Output the [X, Y] coordinate of the center of the cell containing the given text.  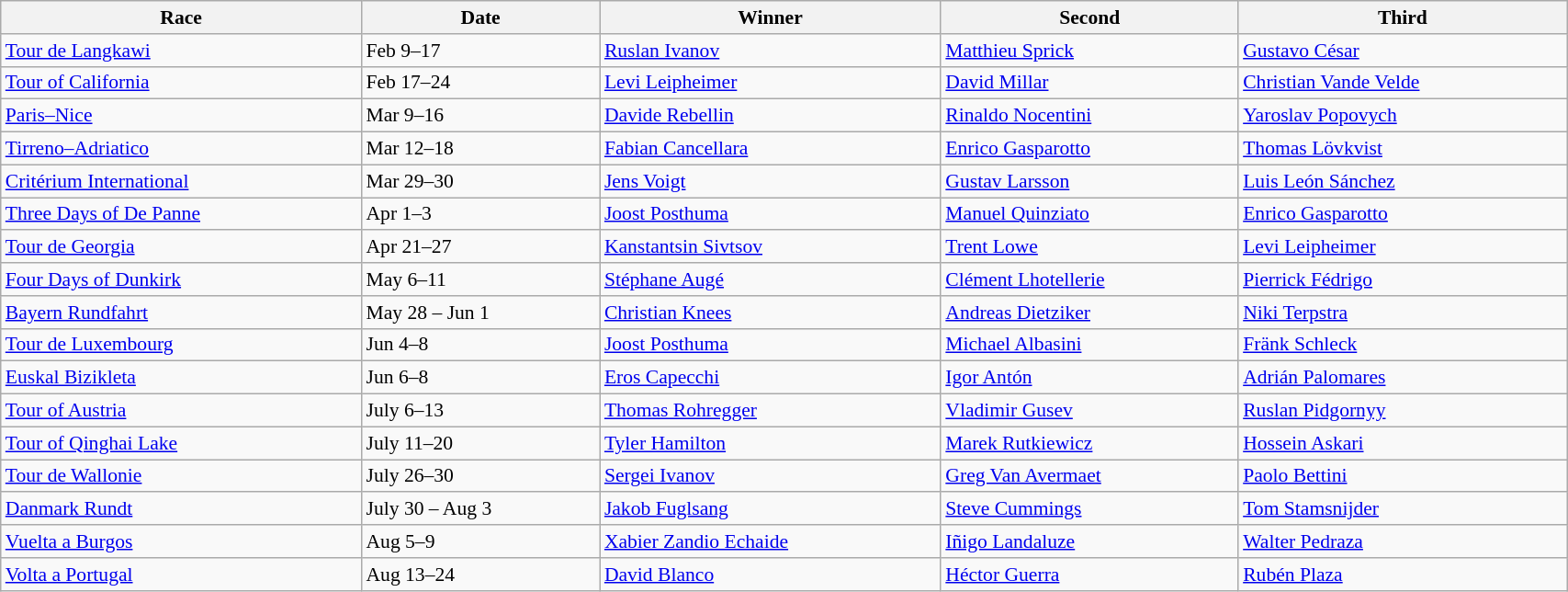
July 30 – Aug 3 [479, 509]
Marek Rutkiewicz [1089, 443]
Christian Vande Velde [1403, 83]
Clément Lhotellerie [1089, 279]
Thomas Lövkvist [1403, 149]
Mar 9–16 [479, 116]
Sergei Ivanov [770, 476]
Luis León Sánchez [1403, 181]
Second [1089, 17]
Gustavo César [1403, 51]
Eros Capecchi [770, 378]
Tour de Wallonie [182, 476]
Three Days of De Panne [182, 214]
Vladimir Gusev [1089, 411]
Tom Stamsnijder [1403, 509]
Jakob Fuglsang [770, 509]
Davide Rebellin [770, 116]
Vuelta a Burgos [182, 541]
Bayern Rundfahrt [182, 313]
Aug 5–9 [479, 541]
Ruslan Ivanov [770, 51]
Hossein Askari [1403, 443]
Danmark Rundt [182, 509]
Xabier Zandio Echaide [770, 541]
Winner [770, 17]
Volta a Portugal [182, 575]
Mar 12–18 [479, 149]
Fabian Cancellara [770, 149]
Apr 21–27 [479, 247]
Matthieu Sprick [1089, 51]
Paolo Bettini [1403, 476]
Andreas Dietziker [1089, 313]
Kanstantsin Sivtsov [770, 247]
Greg Van Avermaet [1089, 476]
Niki Terpstra [1403, 313]
July 6–13 [479, 411]
Christian Knees [770, 313]
Tour of Qinghai Lake [182, 443]
Third [1403, 17]
Pierrick Fédrigo [1403, 279]
Manuel Quinziato [1089, 214]
Rinaldo Nocentini [1089, 116]
Jun 4–8 [479, 345]
Tyler Hamilton [770, 443]
Tirreno–Adriatico [182, 149]
Rubén Plaza [1403, 575]
David Blanco [770, 575]
Four Days of Dunkirk [182, 279]
Ruslan Pidgornyy [1403, 411]
David Millar [1089, 83]
Tour of California [182, 83]
Tour of Austria [182, 411]
Fränk Schleck [1403, 345]
Feb 9–17 [479, 51]
May 28 – Jun 1 [479, 313]
Yaroslav Popovych [1403, 116]
Aug 13–24 [479, 575]
Paris–Nice [182, 116]
July 26–30 [479, 476]
Héctor Guerra [1089, 575]
Adrián Palomares [1403, 378]
Steve Cummings [1089, 509]
Walter Pedraza [1403, 541]
Date [479, 17]
Feb 17–24 [479, 83]
Jun 6–8 [479, 378]
Tour de Langkawi [182, 51]
Jens Voigt [770, 181]
Stéphane Augé [770, 279]
Michael Albasini [1089, 345]
Igor Antón [1089, 378]
Euskal Bizikleta [182, 378]
Tour de Georgia [182, 247]
Race [182, 17]
Trent Lowe [1089, 247]
July 11–20 [479, 443]
Mar 29–30 [479, 181]
Thomas Rohregger [770, 411]
Tour de Luxembourg [182, 345]
Iñigo Landaluze [1089, 541]
Critérium International [182, 181]
Gustav Larsson [1089, 181]
Apr 1–3 [479, 214]
May 6–11 [479, 279]
